Return [X, Y] of the center of cell containing provided text 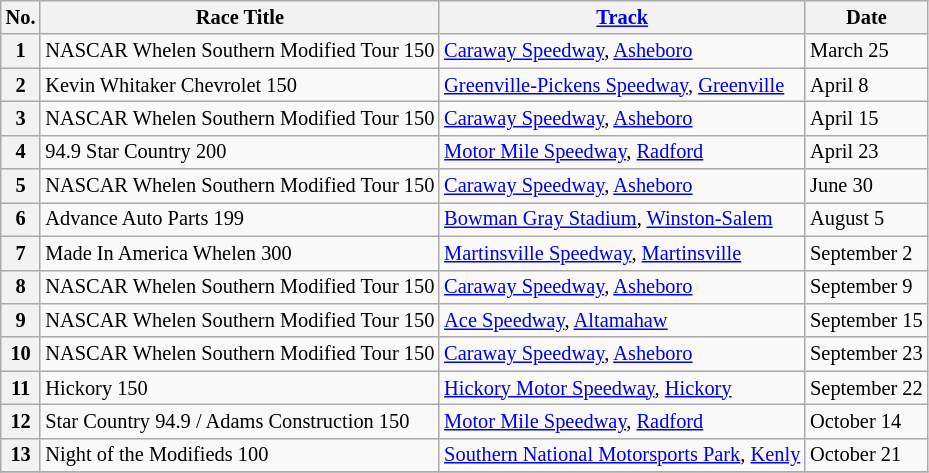
13 [21, 455]
September 2 [866, 253]
6 [21, 219]
April 23 [866, 152]
March 25 [866, 51]
Martinsville Speedway, Martinsville [622, 253]
Track [622, 17]
June 30 [866, 186]
94.9 Star Country 200 [240, 152]
12 [21, 421]
Advance Auto Parts 199 [240, 219]
Night of the Modifieds 100 [240, 455]
2 [21, 85]
August 5 [866, 219]
Star Country 94.9 / Adams Construction 150 [240, 421]
9 [21, 320]
5 [21, 186]
Date [866, 17]
Southern National Motorsports Park, Kenly [622, 455]
Made In America Whelen 300 [240, 253]
Hickory 150 [240, 388]
11 [21, 388]
September 23 [866, 354]
September 15 [866, 320]
7 [21, 253]
April 8 [866, 85]
September 9 [866, 287]
October 14 [866, 421]
8 [21, 287]
Ace Speedway, Altamahaw [622, 320]
Kevin Whitaker Chevrolet 150 [240, 85]
Bowman Gray Stadium, Winston-Salem [622, 219]
Greenville-Pickens Speedway, Greenville [622, 85]
4 [21, 152]
3 [21, 118]
October 21 [866, 455]
April 15 [866, 118]
Race Title [240, 17]
September 22 [866, 388]
1 [21, 51]
No. [21, 17]
Hickory Motor Speedway, Hickory [622, 388]
10 [21, 354]
